Determine the [x, y] coordinate at the center of the cell enclosing the given text.  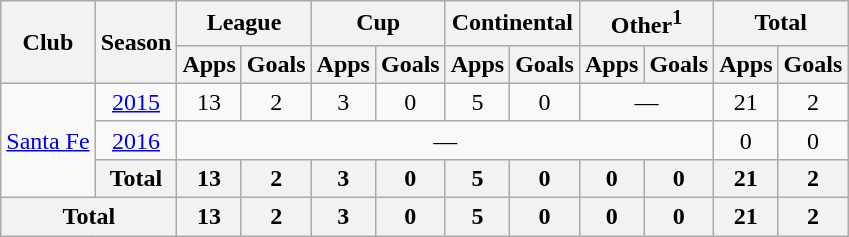
Santa Fe [48, 140]
Club [48, 42]
Continental [512, 24]
Cup [378, 24]
2016 [136, 140]
Other1 [646, 24]
Season [136, 42]
2015 [136, 102]
League [244, 24]
